Pinpoint the cell where the given text exists, returning its [X, Y] midpoint coordinate. 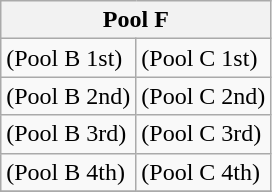
(Pool B 3rd) [68, 134]
Pool F [136, 20]
(Pool C 2nd) [204, 96]
(Pool B 1st) [68, 58]
(Pool B 4th) [68, 172]
(Pool C 1st) [204, 58]
(Pool C 4th) [204, 172]
(Pool B 2nd) [68, 96]
(Pool C 3rd) [204, 134]
